Pinpoint the cell where the given text exists, returning its [x, y] midpoint coordinate. 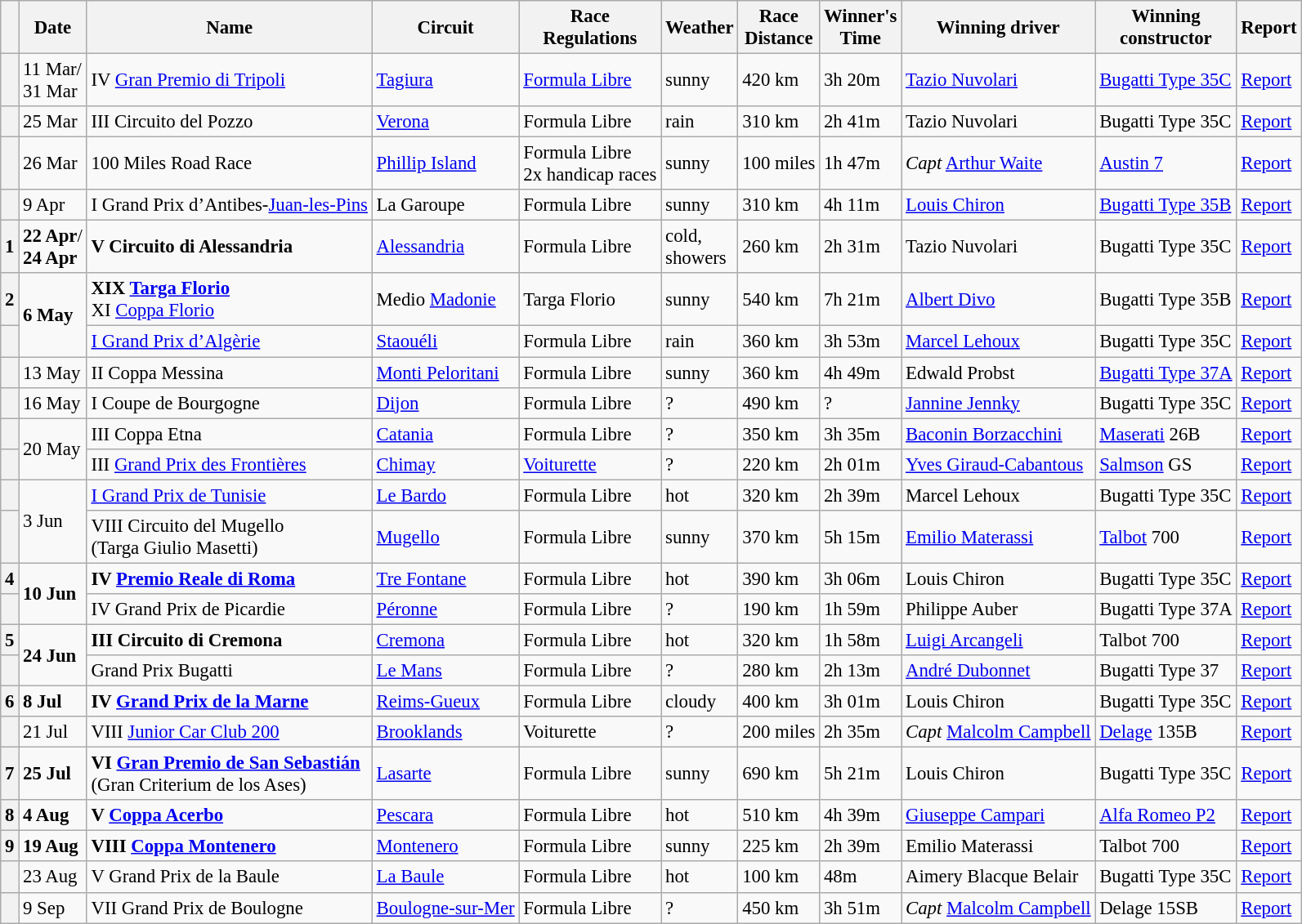
20 May [52, 449]
RaceRegulations [590, 28]
2 [10, 299]
Monti Peloritani [445, 373]
4h 39m [861, 815]
1 [10, 247]
cold, showers [700, 247]
420 km [779, 80]
200 miles [779, 732]
Medio Madonie [445, 299]
I Coupe de Bourgogne [229, 403]
RaceDistance [779, 28]
490 km [779, 403]
Capt Arthur Waite [999, 163]
V Circuito di Alessandria [229, 247]
1h 58m [861, 640]
Philippe Auber [999, 609]
Winner'sTime [861, 28]
Le Bardo [445, 495]
cloudy [700, 702]
22 Apr/24 Apr [52, 247]
Lasarte [445, 774]
Formula Libre2x handicap races [590, 163]
III Coppa Etna [229, 434]
Weather [700, 28]
Staouéli [445, 341]
25 Mar [52, 122]
100 miles [779, 163]
4 Aug [52, 815]
350 km [779, 434]
2h 35m [861, 732]
Baconin Borzacchini [999, 434]
V Coppa Acerbo [229, 815]
III Circuito di Cremona [229, 640]
Delage 135B [1166, 732]
190 km [779, 609]
III Circuito del Pozzo [229, 122]
390 km [779, 578]
100 km [779, 877]
Mugello [445, 538]
510 km [779, 815]
Jannine Jennky [999, 403]
540 km [779, 299]
220 km [779, 464]
280 km [779, 671]
13 May [52, 373]
2h 01m [861, 464]
Giuseppe Campari [999, 815]
6 [10, 702]
11 Mar/31 Mar [52, 80]
225 km [779, 846]
Le Mans [445, 671]
16 May [52, 403]
9 Sep [52, 908]
I Grand Prix de Tunisie [229, 495]
24 Jun [52, 655]
690 km [779, 774]
IV Grand Prix de la Marne [229, 702]
3h 51m [861, 908]
XIX Targa Florio XI Coppa Florio [229, 299]
Austin 7 [1166, 163]
Pescara [445, 815]
I Grand Prix d’Algèrie [229, 341]
8 [10, 815]
VI Gran Premio de San Sebastián (Gran Criterium de los Ases) [229, 774]
9 [10, 846]
Date [52, 28]
Tre Fontane [445, 578]
260 km [779, 247]
Péronne [445, 609]
4h 49m [861, 373]
3 Jun [52, 521]
Phillip Island [445, 163]
Albert Divo [999, 299]
Targa Florio [590, 299]
5h 15m [861, 538]
VIII Junior Car Club 200 [229, 732]
Verona [445, 122]
9 Apr [52, 205]
5h 21m [861, 774]
Brooklands [445, 732]
1h 47m [861, 163]
IV Premio Reale di Roma [229, 578]
3h 20m [861, 80]
23 Aug [52, 877]
Boulogne-sur-Mer [445, 908]
Circuit [445, 28]
2h 41m [861, 122]
VII Grand Prix de Boulogne [229, 908]
2h 13m [861, 671]
III Grand Prix des Frontières [229, 464]
Bugatti Type 37 [1166, 671]
4 [10, 578]
Reims-Gueux [445, 702]
VIII Coppa Montenero [229, 846]
Alfa Romeo P2 [1166, 815]
10 Jun [52, 593]
2h 31m [861, 247]
4h 11m [861, 205]
Winning driver [999, 28]
Luigi Arcangeli [999, 640]
Alessandria [445, 247]
6 May [52, 315]
Yves Giraud-Cabantous [999, 464]
IV Grand Prix de Picardie [229, 609]
5 [10, 640]
19 Aug [52, 846]
Cremona [445, 640]
3h 53m [861, 341]
25 Jul [52, 774]
Dijon [445, 403]
400 km [779, 702]
I Grand Prix d’Antibes-Juan-les-Pins [229, 205]
Montenero [445, 846]
Name [229, 28]
26 Mar [52, 163]
21 Jul [52, 732]
100 Miles Road Race [229, 163]
Delage 15SB [1166, 908]
370 km [779, 538]
La Garoupe [445, 205]
Tagiura [445, 80]
Catania [445, 434]
IV Gran Premio di Tripoli [229, 80]
48m [861, 877]
Edwald Probst [999, 373]
7 [10, 774]
Aimery Blacque Belair [999, 877]
V Grand Prix de la Baule [229, 877]
1h 59m [861, 609]
3h 01m [861, 702]
Salmson GS [1166, 464]
La Baule [445, 877]
Winningconstructor [1166, 28]
3h 06m [861, 578]
450 km [779, 908]
8 Jul [52, 702]
II Coppa Messina [229, 373]
Chimay [445, 464]
7h 21m [861, 299]
3h 35m [861, 434]
André Dubonnet [999, 671]
Maserati 26B [1166, 434]
Grand Prix Bugatti [229, 671]
VIII Circuito del Mugello (Targa Giulio Masetti) [229, 538]
